Return [x, y] of the center of cell containing provided text 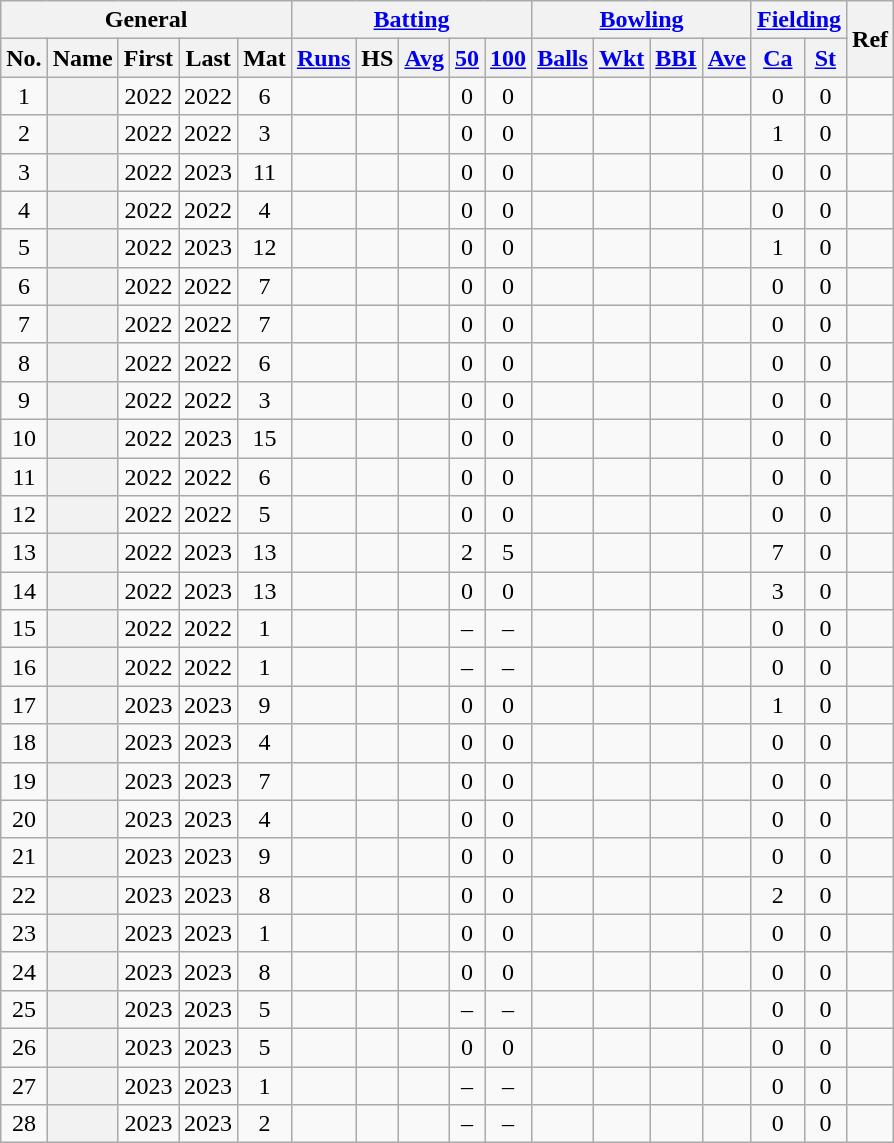
25 [24, 1009]
No. [24, 58]
23 [24, 933]
100 [508, 58]
Fielding [798, 20]
Ave [726, 58]
28 [24, 1124]
St [825, 58]
22 [24, 895]
Wkt [621, 58]
Batting [411, 20]
50 [466, 58]
14 [24, 591]
24 [24, 971]
Avg [424, 58]
Ref [870, 39]
Bowling [642, 20]
General [146, 20]
10 [24, 438]
20 [24, 819]
17 [24, 705]
Mat [265, 58]
16 [24, 667]
27 [24, 1085]
21 [24, 857]
HS [378, 58]
Name [82, 58]
Last [208, 58]
26 [24, 1047]
Ca [778, 58]
Runs [323, 58]
19 [24, 781]
First [148, 58]
BBI [676, 58]
18 [24, 743]
Balls [563, 58]
